Locate the cell with the specified text and output its (x, y) center coordinate. 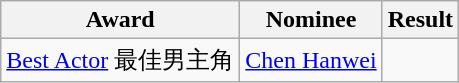
Award (120, 20)
Result (420, 20)
Chen Hanwei (311, 60)
Best Actor 最佳男主角 (120, 60)
Nominee (311, 20)
